Return the (X, Y) coordinate for the center point of the cell that contains the specified text.  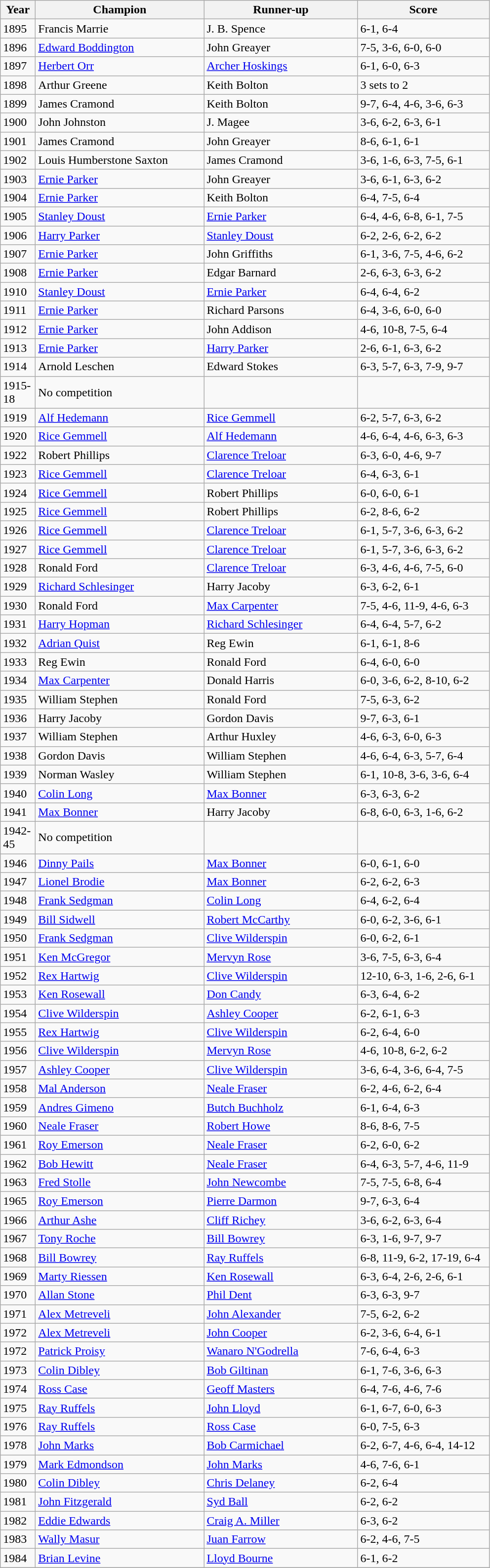
Tony Roche (120, 1239)
Bob Hewitt (120, 1163)
8-6, 6-1, 6-1 (423, 141)
1938 (18, 756)
6-3, 5-7, 6-3, 7-9, 9-7 (423, 367)
Marty Riessen (120, 1276)
4-6, 6-4, 4-6, 6-3, 6-3 (423, 436)
Archer Hoskings (281, 66)
7-5, 3-6, 6-0, 6-0 (423, 47)
6-4, 6-4, 6-2 (423, 292)
6-2, 4-6, 6-2, 6-4 (423, 1088)
1962 (18, 1163)
1932 (18, 643)
1951 (18, 957)
9-7, 6-4, 4-6, 3-6, 6-3 (423, 104)
6-2, 3-6, 6-4, 6-1 (423, 1333)
Mal Anderson (120, 1088)
Arthur Greene (120, 85)
9-7, 6-3, 6-4 (423, 1201)
1907 (18, 254)
6-4, 6-2, 6-4 (423, 901)
3-6, 7-5, 6-3, 6-4 (423, 957)
1905 (18, 216)
2-6, 6-1, 6-3, 6-2 (423, 348)
1947 (18, 882)
6-0, 6-2, 3-6, 6-1 (423, 919)
1896 (18, 47)
6-3, 6-4, 6-2 (423, 994)
1933 (18, 662)
1895 (18, 29)
Arthur Huxley (281, 737)
1922 (18, 455)
1898 (18, 85)
1974 (18, 1389)
John Alexander (281, 1314)
Mark Edmondson (120, 1464)
Edgar Barnard (281, 273)
Pierre Darmon (281, 1201)
Score (423, 10)
1948 (18, 901)
Butch Buchholz (281, 1107)
6-8, 11-9, 6-2, 17-19, 6-4 (423, 1258)
6-1, 6-4, 6-3 (423, 1107)
6-2, 6-7, 4-6, 6-4, 14-12 (423, 1445)
1941 (18, 812)
6-1, 6-1, 8-6 (423, 643)
8-6, 8-6, 7-5 (423, 1126)
1980 (18, 1483)
6-2, 6-2 (423, 1502)
1967 (18, 1239)
6-2, 6-4 (423, 1483)
1926 (18, 530)
Robert McCarthy (281, 919)
1940 (18, 793)
Wanaro N'Godrella (281, 1351)
12-10, 6-3, 1-6, 2-6, 6-1 (423, 976)
1956 (18, 1051)
Edward Stokes (281, 367)
1981 (18, 1502)
6-1, 3-6, 7-5, 4-6, 6-2 (423, 254)
Chris Delaney (281, 1483)
1971 (18, 1314)
Harry Hopman (120, 624)
Louis Humberstone Saxton (120, 160)
1975 (18, 1408)
1979 (18, 1464)
6-2, 6-2, 6-3 (423, 882)
Craig A. Miller (281, 1521)
Allan Stone (120, 1295)
6-4, 7-5, 6-4 (423, 197)
1919 (18, 418)
1902 (18, 160)
1978 (18, 1445)
6-3, 6-3, 6-2 (423, 793)
1904 (18, 197)
1924 (18, 493)
Runner-up (281, 10)
Don Candy (281, 994)
Wally Masur (120, 1539)
1954 (18, 1013)
1928 (18, 568)
Herbert Orr (120, 66)
3-6, 1-6, 6-3, 7-5, 6-1 (423, 160)
1982 (18, 1521)
6-2, 8-6, 6-2 (423, 511)
1925 (18, 511)
6-1, 6-2 (423, 1558)
1939 (18, 774)
4-6, 10-8, 6-2, 6-2 (423, 1051)
6-2, 5-7, 6-3, 6-2 (423, 418)
1923 (18, 474)
6-3, 6-2, 6-1 (423, 587)
1976 (18, 1426)
7-5, 4-6, 11-9, 4-6, 6-3 (423, 606)
6-1, 10-8, 3-6, 3-6, 6-4 (423, 774)
3-6, 6-2, 6-3, 6-4 (423, 1220)
6-2, 4-6, 7-5 (423, 1539)
3 sets to 2 (423, 85)
1908 (18, 273)
1920 (18, 436)
John Cooper (281, 1333)
1935 (18, 699)
6-0, 6-0, 6-1 (423, 493)
1901 (18, 141)
1957 (18, 1070)
1955 (18, 1032)
6-1, 6-0, 6-3 (423, 66)
Lloyd Bourne (281, 1558)
1965 (18, 1201)
9-7, 6-3, 6-1 (423, 718)
John Newcombe (281, 1183)
1942-45 (18, 837)
6-4, 3-6, 6-0, 6-0 (423, 310)
1966 (18, 1220)
4-6, 10-8, 7-5, 6-4 (423, 329)
Patrick Proisy (120, 1351)
3-6, 6-1, 6-3, 6-2 (423, 179)
6-4, 6-0, 6-0 (423, 662)
2-6, 6-3, 6-3, 6-2 (423, 273)
Brian Levine (120, 1558)
1968 (18, 1258)
Andres Gimeno (120, 1107)
1899 (18, 104)
6-0, 6-1, 6-0 (423, 863)
Geoff Masters (281, 1389)
1912 (18, 329)
1929 (18, 587)
John Addison (281, 329)
1949 (18, 919)
6-3, 1-6, 9-7, 9-7 (423, 1239)
1959 (18, 1107)
Donald Harris (281, 681)
6-0, 7-5, 6-3 (423, 1426)
1900 (18, 122)
6-4, 4-6, 6-8, 6-1, 7-5 (423, 216)
6-2, 6-0, 6-2 (423, 1145)
John Griffiths (281, 254)
3-6, 6-4, 3-6, 6-4, 7-5 (423, 1070)
1946 (18, 863)
Bill Sidwell (120, 919)
7-6, 6-4, 6-3 (423, 1351)
6-2, 2-6, 6-2, 6-2 (423, 235)
6-3, 4-6, 4-6, 7-5, 6-0 (423, 568)
6-4, 6-4, 5-7, 6-2 (423, 624)
Bob Giltinan (281, 1370)
1927 (18, 549)
1953 (18, 994)
1952 (18, 976)
John Johnston (120, 122)
4-6, 6-4, 6-3, 5-7, 6-4 (423, 756)
4-6, 6-3, 6-0, 6-3 (423, 737)
6-3, 6-0, 4-6, 9-7 (423, 455)
1911 (18, 310)
1963 (18, 1183)
1950 (18, 938)
1973 (18, 1370)
Francis Marrie (120, 29)
Cliff Richey (281, 1220)
Fred Stolle (120, 1183)
1969 (18, 1276)
Juan Farrow (281, 1539)
6-1, 7-6, 3-6, 6-3 (423, 1370)
Robert Howe (281, 1126)
6-4, 6-3, 5-7, 4-6, 11-9 (423, 1163)
1914 (18, 367)
J. B. Spence (281, 29)
1931 (18, 624)
Adrian Quist (120, 643)
John Fitzgerald (120, 1502)
6-3, 6-3, 9-7 (423, 1295)
Syd Ball (281, 1502)
6-2, 6-4, 6-0 (423, 1032)
1937 (18, 737)
6-3, 6-2 (423, 1521)
1970 (18, 1295)
Arnold Leschen (120, 367)
1936 (18, 718)
7-5, 6-3, 6-2 (423, 699)
7-5, 7-5, 6-8, 6-4 (423, 1183)
1961 (18, 1145)
1960 (18, 1126)
1915-18 (18, 392)
J. Magee (281, 122)
6-4, 6-3, 6-1 (423, 474)
1910 (18, 292)
6-1, 6-4 (423, 29)
1930 (18, 606)
1897 (18, 66)
3-6, 6-2, 6-3, 6-1 (423, 122)
6-1, 6-7, 6-0, 6-3 (423, 1408)
1958 (18, 1088)
Arthur Ashe (120, 1220)
7-5, 6-2, 6-2 (423, 1314)
Dinny Pails (120, 863)
4-6, 7-6, 6-1 (423, 1464)
Ken McGregor (120, 957)
Norman Wasley (120, 774)
1983 (18, 1539)
Edward Boddington (120, 47)
John Lloyd (281, 1408)
6-0, 3-6, 6-2, 8-10, 6-2 (423, 681)
Phil Dent (281, 1295)
6-0, 6-2, 6-1 (423, 938)
Bob Carmichael (281, 1445)
1934 (18, 681)
6-3, 6-4, 2-6, 2-6, 6-1 (423, 1276)
Richard Parsons (281, 310)
Lionel Brodie (120, 882)
Eddie Edwards (120, 1521)
Year (18, 10)
1906 (18, 235)
Champion (120, 10)
1903 (18, 179)
1913 (18, 348)
6-4, 7-6, 4-6, 7-6 (423, 1389)
1984 (18, 1558)
6-8, 6-0, 6-3, 1-6, 6-2 (423, 812)
6-2, 6-1, 6-3 (423, 1013)
